Search for the cell housing the specified text and yield its [x, y] center coordinate. 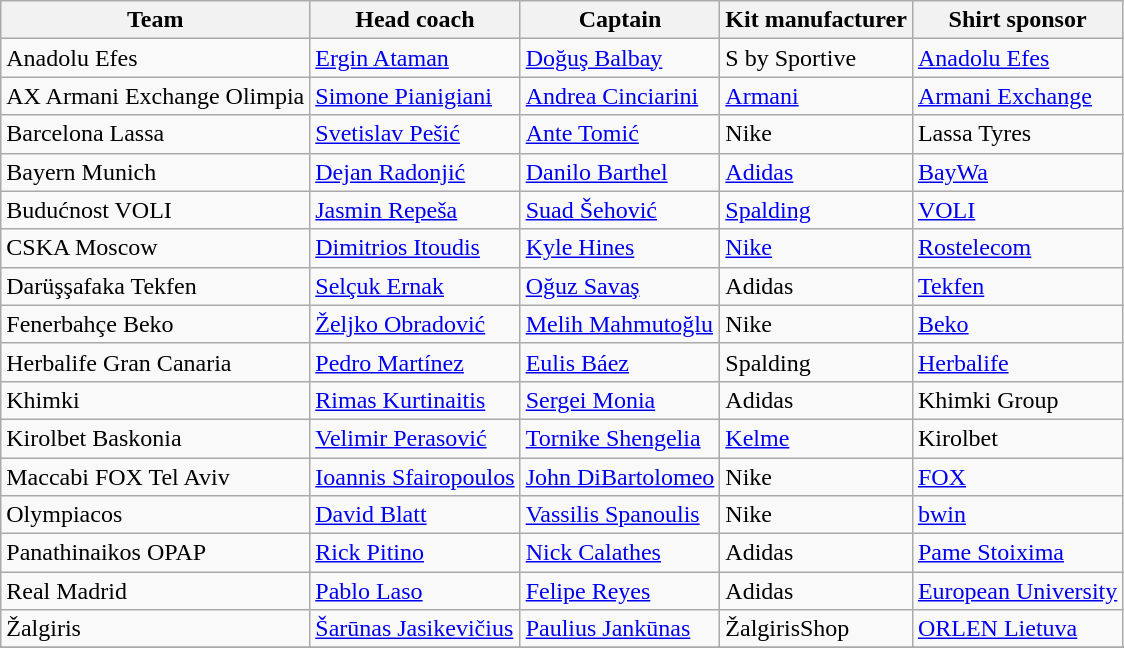
Khimki [156, 400]
Žalgiris [156, 629]
Darüşşafaka Tekfen [156, 286]
ŽalgirisShop [816, 629]
Eulis Báez [620, 362]
Herbalife Gran Canaria [156, 362]
Dimitrios Itoudis [415, 248]
Tornike Shengelia [620, 438]
Pablo Laso [415, 591]
Kyle Hines [620, 248]
Nick Calathes [620, 553]
Dejan Radonjić [415, 172]
Andrea Cinciarini [620, 96]
CSKA Moscow [156, 248]
Svetislav Pešić [415, 134]
David Blatt [415, 515]
Danilo Barthel [620, 172]
Oğuz Savaş [620, 286]
Pedro Martínez [415, 362]
Budućnost VOLI [156, 210]
Herbalife [1017, 362]
Fenerbahçe Beko [156, 324]
Captain [620, 20]
Bayern Munich [156, 172]
Olympiacos [156, 515]
Ergin Ataman [415, 58]
Jasmin Repeša [415, 210]
VOLI [1017, 210]
Velimir Perasović [415, 438]
Šarūnas Jasikevičius [415, 629]
Suad Šehović [620, 210]
Khimki Group [1017, 400]
Rick Pitino [415, 553]
FOX [1017, 477]
Real Madrid [156, 591]
ORLEN Lietuva [1017, 629]
Rimas Kurtinaitis [415, 400]
Ante Tomić [620, 134]
Simone Pianigiani [415, 96]
bwin [1017, 515]
Kelme [816, 438]
Rostelecom [1017, 248]
Maccabi FOX Tel Aviv [156, 477]
Kirolbet Baskonia [156, 438]
Kit manufacturer [816, 20]
Ioannis Sfairopoulos [415, 477]
Sergei Monia [620, 400]
Felipe Reyes [620, 591]
Barcelona Lassa [156, 134]
Panathinaikos OPAP [156, 553]
Tekfen [1017, 286]
Pame Stoixima [1017, 553]
Shirt sponsor [1017, 20]
Vassilis Spanoulis [620, 515]
European University [1017, 591]
AX Armani Exchange Olimpia [156, 96]
Melih Mahmutoğlu [620, 324]
John DiBartolomeo [620, 477]
Beko [1017, 324]
Armani [816, 96]
Selçuk Ernak [415, 286]
Armani Exchange [1017, 96]
Doğuş Balbay [620, 58]
Team [156, 20]
S by Sportive [816, 58]
Željko Obradović [415, 324]
BayWa [1017, 172]
Lassa Tyres [1017, 134]
Paulius Jankūnas [620, 629]
Kirolbet [1017, 438]
Head coach [415, 20]
